For the text-containing cell, return its midpoint in (x, y) coordinate format. 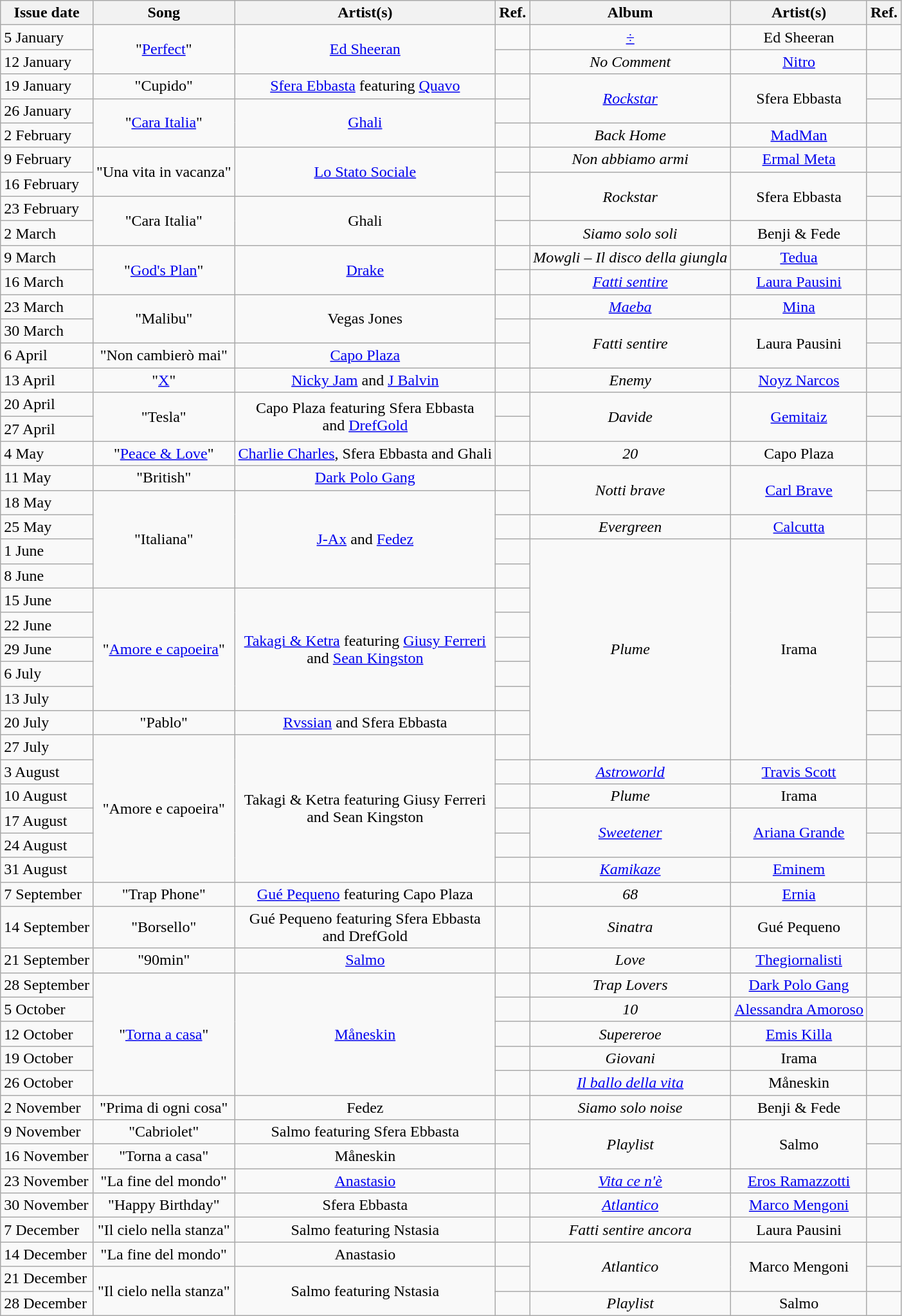
21 December (47, 1279)
Rvssian and Sfera Ebbasta (365, 723)
23 March (47, 307)
8 June (47, 576)
28 December (47, 1303)
"X" (163, 380)
9 November (47, 1132)
22 June (47, 625)
Mina (799, 307)
18 May (47, 502)
Album (630, 13)
Nicky Jam and J Balvin (365, 380)
30 November (47, 1205)
Capo Plaza featuring Sfera Ebbasta and DrefGold (365, 417)
"Cupido" (163, 86)
29 June (47, 649)
28 September (47, 985)
Sweetener (630, 833)
12 January (47, 62)
Gué Pequeno featuring Capo Plaza (365, 894)
Carl Brave (799, 490)
2 November (47, 1107)
Issue date (47, 13)
9 March (47, 257)
2 February (47, 135)
Enemy (630, 380)
5 January (47, 37)
Vegas Jones (365, 319)
"Tesla" (163, 417)
"Trap Phone" (163, 894)
"Pablo" (163, 723)
1 June (47, 551)
"Prima di ogni cosa" (163, 1107)
"Peace & Love" (163, 453)
4 May (47, 453)
27 July (47, 747)
Evergreen (630, 527)
5 October (47, 1009)
Gué Pequeno (799, 928)
Noyz Narcos (799, 380)
Drake (365, 270)
6 July (47, 673)
7 December (47, 1230)
Astroworld (630, 772)
19 October (47, 1058)
16 February (47, 184)
Travis Scott (799, 772)
Non abbiamo armi (630, 160)
Love (630, 960)
Calcutta (799, 527)
MadMan (799, 135)
25 May (47, 527)
11 May (47, 478)
Nitro (799, 62)
J-Ax and Fedez (365, 539)
Charlie Charles, Sfera Ebbasta and Ghali (365, 453)
Notti brave (630, 490)
"Una vita in vacanza" (163, 172)
15 June (47, 600)
26 January (47, 111)
"British" (163, 478)
Sfera Ebbasta featuring Quavo (365, 86)
31 August (47, 870)
Kamikaze (630, 870)
20 July (47, 723)
21 September (47, 960)
Mowgli – Il disco della giungla (630, 257)
10 August (47, 796)
"Italiana" (163, 539)
27 April (47, 429)
Siamo solo noise (630, 1107)
"Perfect" (163, 50)
Vita ce n'è (630, 1181)
68 (630, 894)
Fedez (365, 1107)
Fatti sentire ancora (630, 1230)
Lo Stato Sociale (365, 172)
Thegiornalisti (799, 960)
Gué Pequeno featuring Sfera Ebbasta and DrefGold (365, 928)
20 April (47, 405)
Siamo solo soli (630, 233)
9 February (47, 160)
Davide (630, 417)
Song (163, 13)
Ermal Meta (799, 160)
Sinatra (630, 928)
Giovani (630, 1058)
Il ballo della vita (630, 1083)
2 March (47, 233)
6 April (47, 356)
24 August (47, 845)
26 October (47, 1083)
Salmo featuring Sfera Ebbasta (365, 1132)
"90min" (163, 960)
Ernia (799, 894)
20 (630, 453)
No Comment (630, 62)
Trap Lovers (630, 985)
Supereroe (630, 1034)
Gemitaiz (799, 417)
Back Home (630, 135)
7 September (47, 894)
30 March (47, 331)
"Happy Birthday" (163, 1205)
Alessandra Amoroso (799, 1009)
Ariana Grande (799, 833)
14 September (47, 928)
"Borsello" (163, 928)
23 November (47, 1181)
23 February (47, 208)
13 April (47, 380)
17 August (47, 821)
16 November (47, 1156)
10 (630, 1009)
19 January (47, 86)
Tedua (799, 257)
Emis Killa (799, 1034)
"Malibu" (163, 319)
÷ (630, 37)
3 August (47, 772)
"Cabriolet" (163, 1132)
Eminem (799, 870)
"God's Plan" (163, 270)
Maeba (630, 307)
14 December (47, 1254)
Eros Ramazzotti (799, 1181)
"Non cambierò mai" (163, 356)
16 March (47, 282)
12 October (47, 1034)
13 July (47, 698)
